Return the [x, y] coordinate for the center point of the cell that contains the specified text.  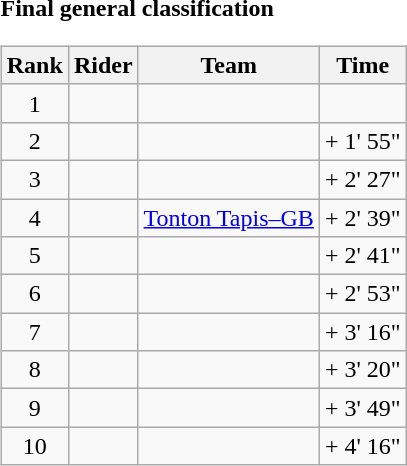
5 [34, 256]
+ 3' 16" [362, 332]
8 [34, 370]
Time [362, 65]
+ 1' 55" [362, 141]
10 [34, 446]
Team [228, 65]
Rider [103, 65]
+ 2' 41" [362, 256]
+ 4' 16" [362, 446]
+ 2' 27" [362, 179]
2 [34, 141]
+ 3' 20" [362, 370]
+ 3' 49" [362, 408]
4 [34, 217]
Rank [34, 65]
1 [34, 103]
+ 2' 39" [362, 217]
7 [34, 332]
9 [34, 408]
6 [34, 294]
+ 2' 53" [362, 294]
Tonton Tapis–GB [228, 217]
3 [34, 179]
